Find where the given text appears and provide that cell's center as [x, y] coordinate. 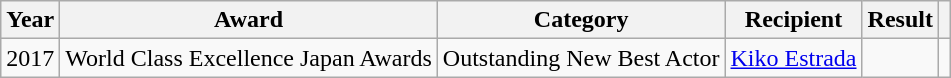
Year [30, 20]
Outstanding New Best Actor [581, 58]
Result [900, 20]
Recipient [794, 20]
World Class Excellence Japan Awards [248, 58]
Category [581, 20]
Award [248, 20]
Kiko Estrada [794, 58]
2017 [30, 58]
